Return [X, Y] of the center of cell containing provided text 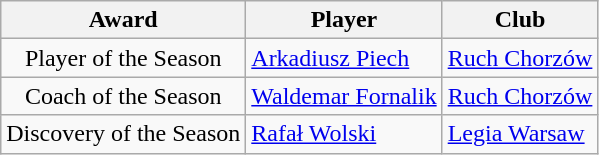
Rafał Wolski [344, 134]
Club [520, 20]
Player [344, 20]
Arkadiusz Piech [344, 58]
Discovery of the Season [124, 134]
Award [124, 20]
Legia Warsaw [520, 134]
Player of the Season [124, 58]
Waldemar Fornalik [344, 96]
Coach of the Season [124, 96]
